Output the (X, Y) coordinate of the center of the cell containing the given text.  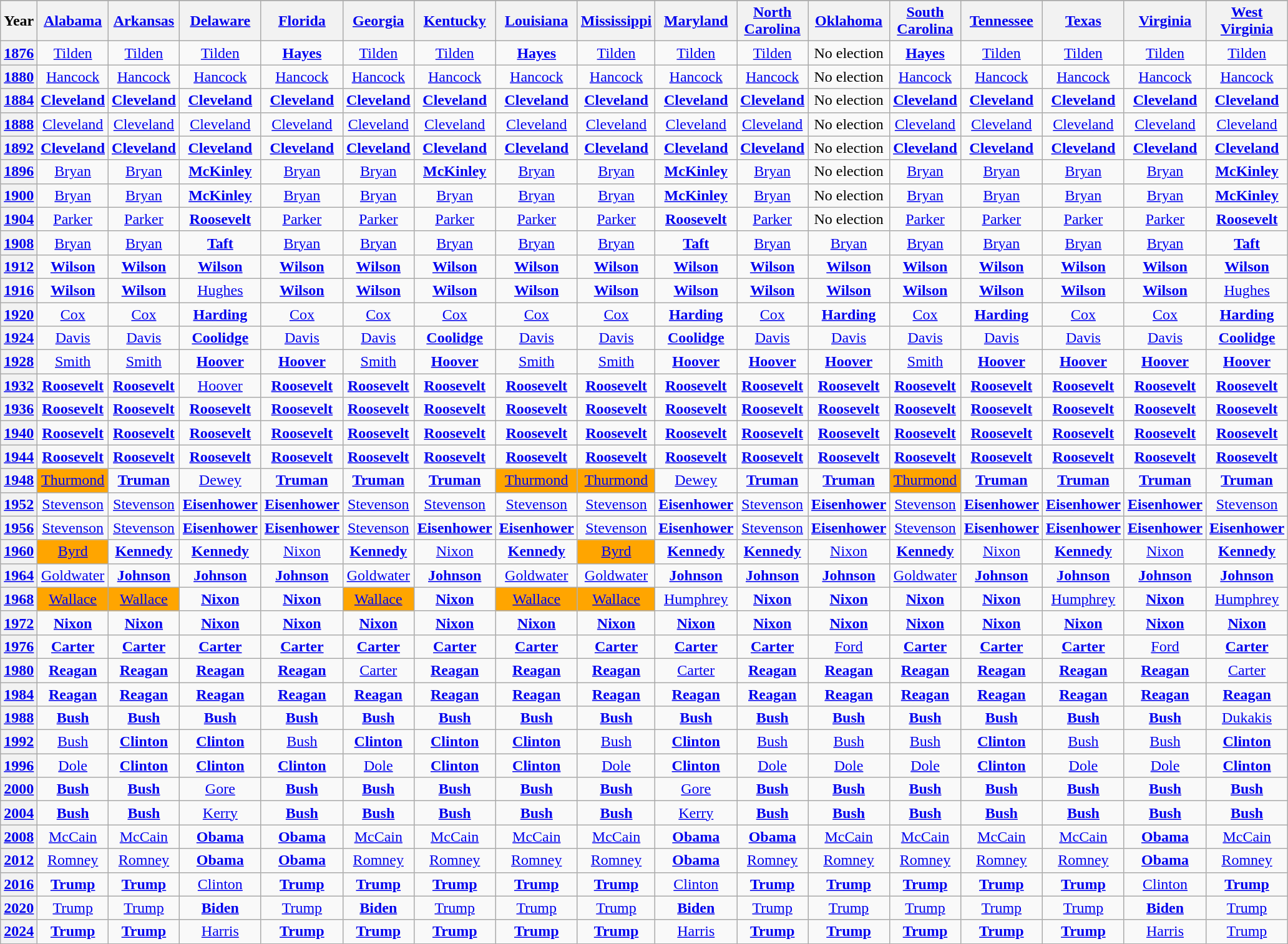
1920 (19, 314)
Tennessee (1001, 21)
1876 (19, 53)
Dukakis (1247, 718)
1948 (19, 480)
South Carolina (925, 21)
1896 (19, 172)
North Carolina (773, 21)
1884 (19, 100)
1928 (19, 362)
2004 (19, 813)
1912 (19, 266)
2008 (19, 837)
2016 (19, 884)
1964 (19, 575)
1940 (19, 433)
1880 (19, 77)
Maryland (696, 21)
1972 (19, 623)
Alabama (73, 21)
1924 (19, 338)
1908 (19, 243)
1976 (19, 646)
1956 (19, 528)
1900 (19, 195)
Oklahoma (849, 21)
Texas (1083, 21)
Year (19, 21)
2000 (19, 789)
Kentucky (454, 21)
1932 (19, 386)
Georgia (378, 21)
Mississippi (616, 21)
1988 (19, 718)
2012 (19, 860)
1916 (19, 290)
1960 (19, 552)
Arkansas (144, 21)
West Virginia (1247, 21)
1992 (19, 742)
1968 (19, 599)
1904 (19, 219)
1952 (19, 504)
1980 (19, 670)
2024 (19, 932)
Virginia (1164, 21)
1944 (19, 457)
1984 (19, 694)
1996 (19, 766)
1892 (19, 148)
1888 (19, 124)
Louisiana (537, 21)
1936 (19, 409)
Florida (302, 21)
Delaware (220, 21)
2020 (19, 908)
